Capture the cell that displays the provided text and extract its (X, Y) central coordinate. 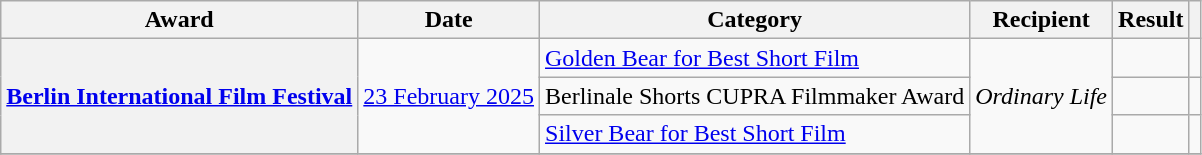
Recipient (1042, 20)
Berlin International Film Festival (180, 96)
Date (449, 20)
Result (1151, 20)
Berlinale Shorts CUPRA Filmmaker Award (755, 96)
Category (755, 20)
Silver Bear for Best Short Film (755, 134)
Award (180, 20)
23 February 2025 (449, 96)
Golden Bear for Best Short Film (755, 58)
Ordinary Life (1042, 96)
